Find where the given text appears and provide that cell's center as [X, Y] coordinate. 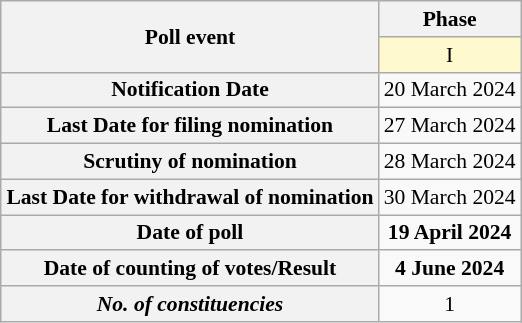
4 June 2024 [450, 268]
Last Date for withdrawal of nomination [190, 197]
Scrutiny of nomination [190, 161]
Date of counting of votes/Result [190, 268]
27 March 2024 [450, 126]
19 April 2024 [450, 232]
Last Date for filing nomination [190, 126]
Poll event [190, 36]
Phase [450, 19]
28 March 2024 [450, 161]
1 [450, 304]
Notification Date [190, 90]
30 March 2024 [450, 197]
I [450, 54]
20 March 2024 [450, 90]
Date of poll [190, 232]
No. of constituencies [190, 304]
